Provide the (x, y) coordinate of the cell's center where the given text is located.  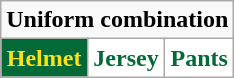
Jersey (126, 58)
Helmet (44, 58)
Uniform combination (118, 20)
Pants (200, 58)
